Search for the cell housing the specified text and yield its (X, Y) center coordinate. 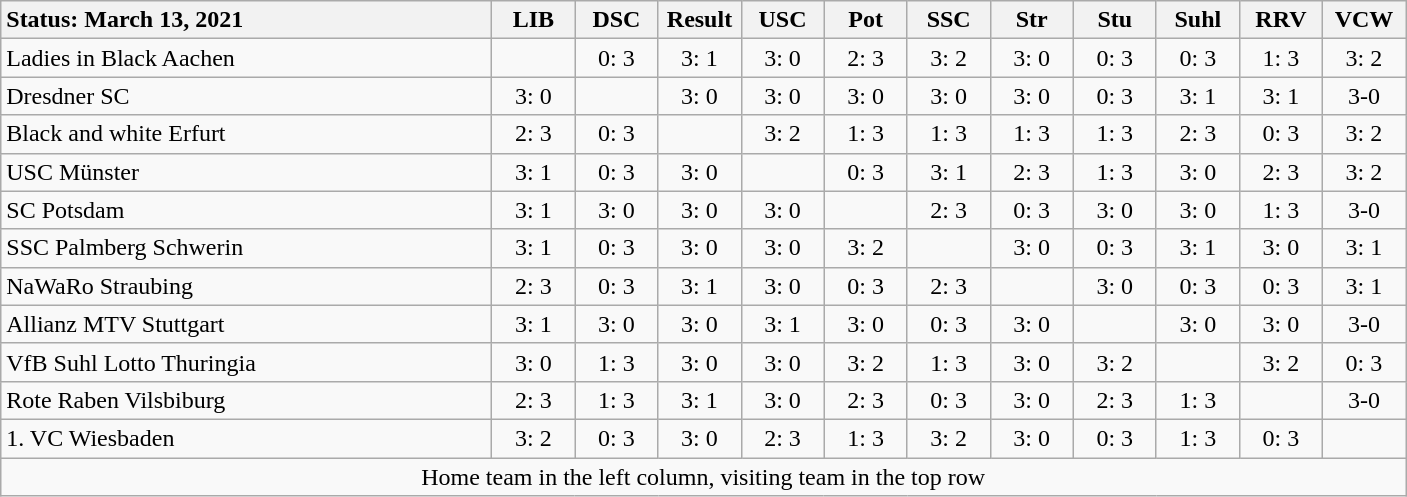
Result (700, 20)
Allianz MTV Stuttgart (246, 324)
DSC (616, 20)
Status: March 13, 2021 (246, 20)
Ladies in Black Aachen (246, 58)
Home team in the left column, visiting team in the top row (704, 477)
Str (1032, 20)
USC (782, 20)
Black and white Erfurt (246, 134)
Pot (866, 20)
SC Potsdam (246, 210)
Dresdner SC (246, 96)
RRV (1280, 20)
Stu (1114, 20)
USC Münster (246, 172)
Rote Raben Vilsbiburg (246, 400)
1. VC Wiesbaden (246, 438)
SSC (948, 20)
Suhl (1198, 20)
SSC Palmberg Schwerin (246, 248)
VCW (1364, 20)
NaWaRo Straubing (246, 286)
LIB (534, 20)
VfB Suhl Lotto Thuringia (246, 362)
